Locate the cell with the specified text and output its (X, Y) center coordinate. 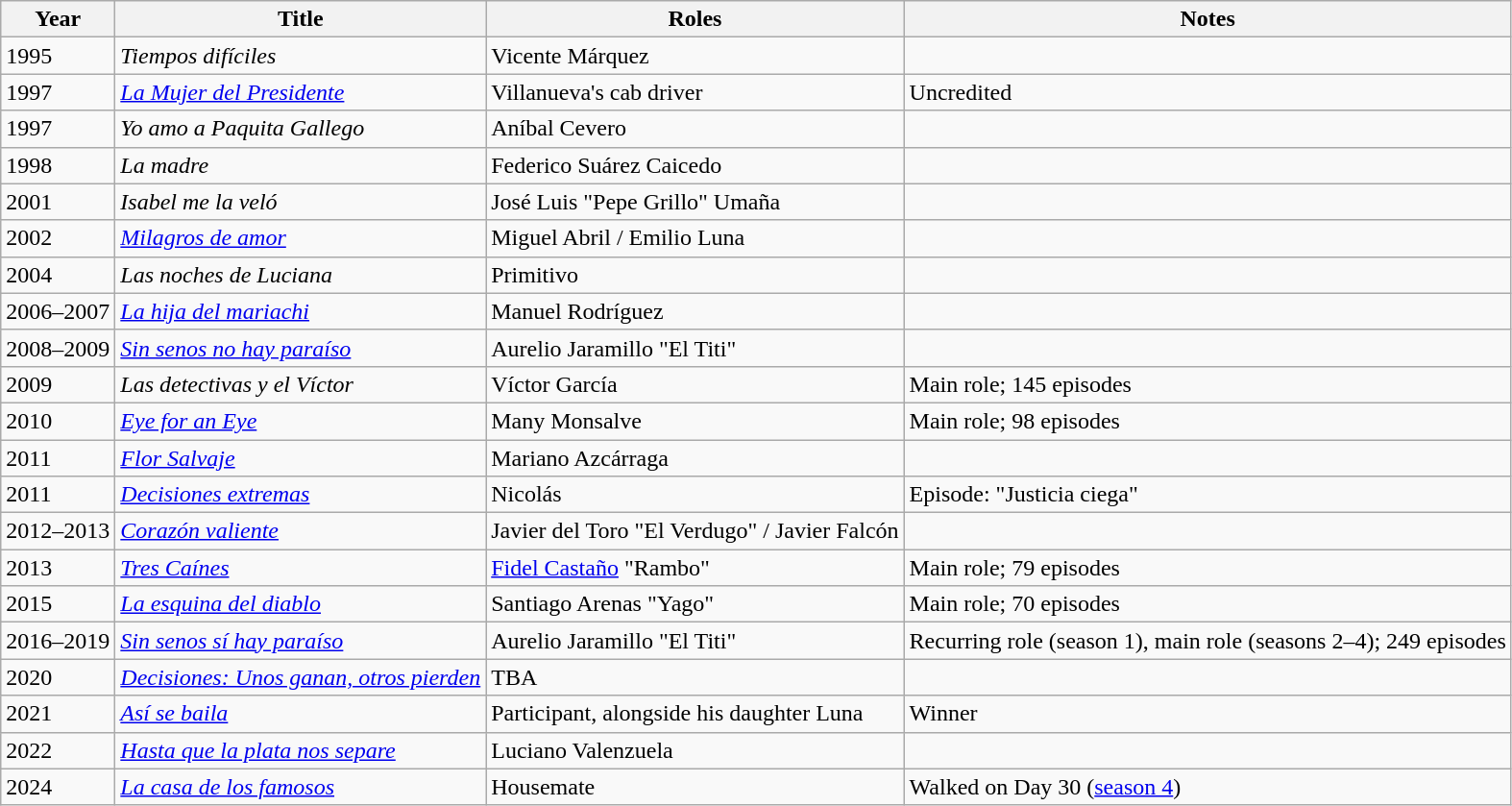
2002 (58, 238)
2022 (58, 750)
Luciano Valenzuela (695, 750)
Milagros de amor (301, 238)
Many Monsalve (695, 421)
1998 (58, 165)
La esquina del diablo (301, 604)
Manuel Rodríguez (695, 311)
2010 (58, 421)
Decisiones: Unos ganan, otros pierden (301, 677)
2004 (58, 275)
Decisiones extremas (301, 495)
José Luis "Pepe Grillo" Umaña (695, 202)
Flor Salvaje (301, 458)
Walked on Day 30 (season 4) (1207, 787)
Sin senos sí hay paraíso (301, 641)
Main role; 79 episodes (1207, 568)
La casa de los famosos (301, 787)
Santiago Arenas "Yago" (695, 604)
2024 (58, 787)
Hasta que la plata nos separe (301, 750)
Las detectivas y el Víctor (301, 384)
Las noches de Luciana (301, 275)
Fidel Castaño "Rambo" (695, 568)
Sin senos no hay paraíso (301, 348)
Isabel me la veló (301, 202)
Vicente Márquez (695, 56)
Nicolás (695, 495)
Year (58, 19)
Title (301, 19)
TBA (695, 677)
Participant, alongside his daughter Luna (695, 714)
Aníbal Cevero (695, 129)
La hija del mariachi (301, 311)
Javier del Toro "El Verdugo" / Javier Falcón (695, 531)
Notes (1207, 19)
Main role; 98 episodes (1207, 421)
2001 (58, 202)
2015 (58, 604)
La Mujer del Presidente (301, 92)
Yo amo a Paquita Gallego (301, 129)
1995 (58, 56)
2008–2009 (58, 348)
2020 (58, 677)
Víctor García (695, 384)
Corazón valiente (301, 531)
2012–2013 (58, 531)
Uncredited (1207, 92)
2006–2007 (58, 311)
Housemate (695, 787)
Episode: "Justicia ciega" (1207, 495)
Recurring role (season 1), main role (seasons 2–4); 249 episodes (1207, 641)
2016–2019 (58, 641)
Mariano Azcárraga (695, 458)
Eye for an Eye (301, 421)
Primitivo (695, 275)
Miguel Abril / Emilio Luna (695, 238)
2009 (58, 384)
Villanueva's cab driver (695, 92)
La madre (301, 165)
Roles (695, 19)
Main role; 145 episodes (1207, 384)
Federico Suárez Caicedo (695, 165)
Winner (1207, 714)
Tiempos difíciles (301, 56)
2013 (58, 568)
Así se baila (301, 714)
Tres Caínes (301, 568)
Main role; 70 episodes (1207, 604)
2021 (58, 714)
